Return the (x, y) coordinate for the center point of the cell that contains the specified text.  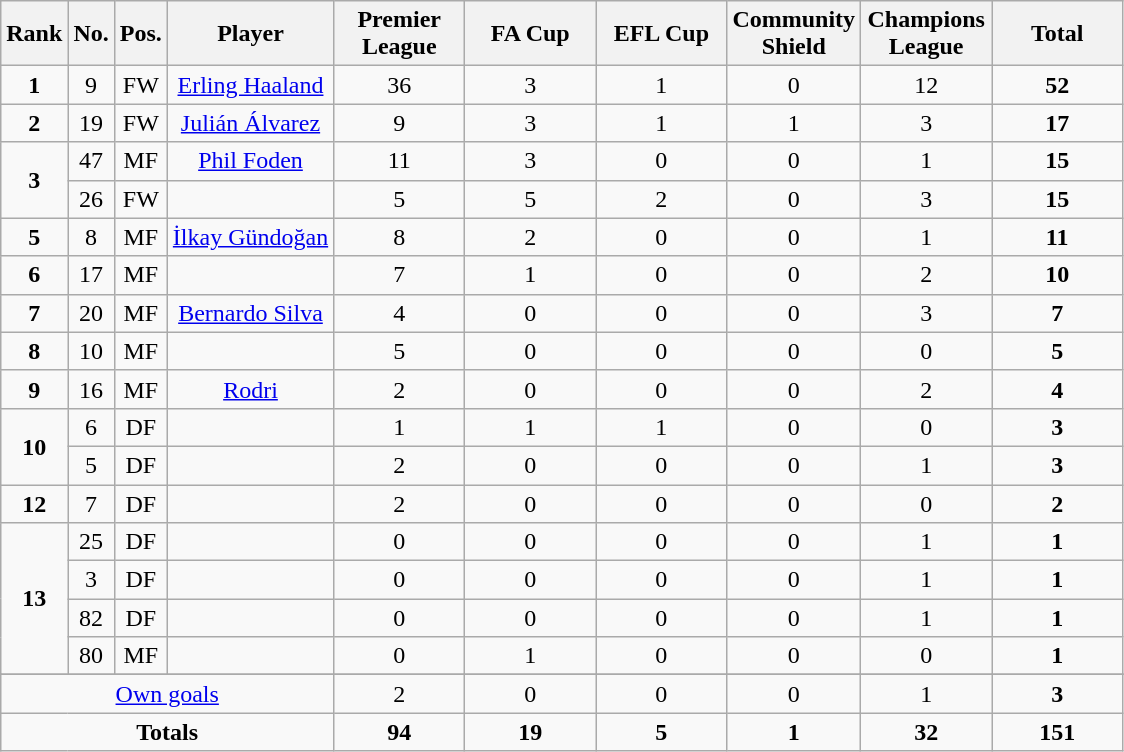
Totals (168, 732)
47 (91, 161)
151 (1058, 732)
36 (400, 85)
Pos. (140, 34)
Erling Haaland (250, 85)
94 (400, 732)
Total (1058, 34)
Champions League (926, 34)
Own goals (168, 694)
32 (926, 732)
Rodri (250, 389)
FA Cup (530, 34)
26 (91, 199)
Julián Álvarez (250, 123)
16 (91, 389)
İlkay Gündoğan (250, 237)
Player (250, 34)
80 (91, 656)
Rank (34, 34)
20 (91, 313)
25 (91, 542)
13 (34, 599)
82 (91, 618)
Phil Foden (250, 161)
No. (91, 34)
Community Shield (794, 34)
EFL Cup (662, 34)
Bernardo Silva (250, 313)
52 (1058, 85)
Premier League (400, 34)
